Locate the cell with the specified text and output its (x, y) center coordinate. 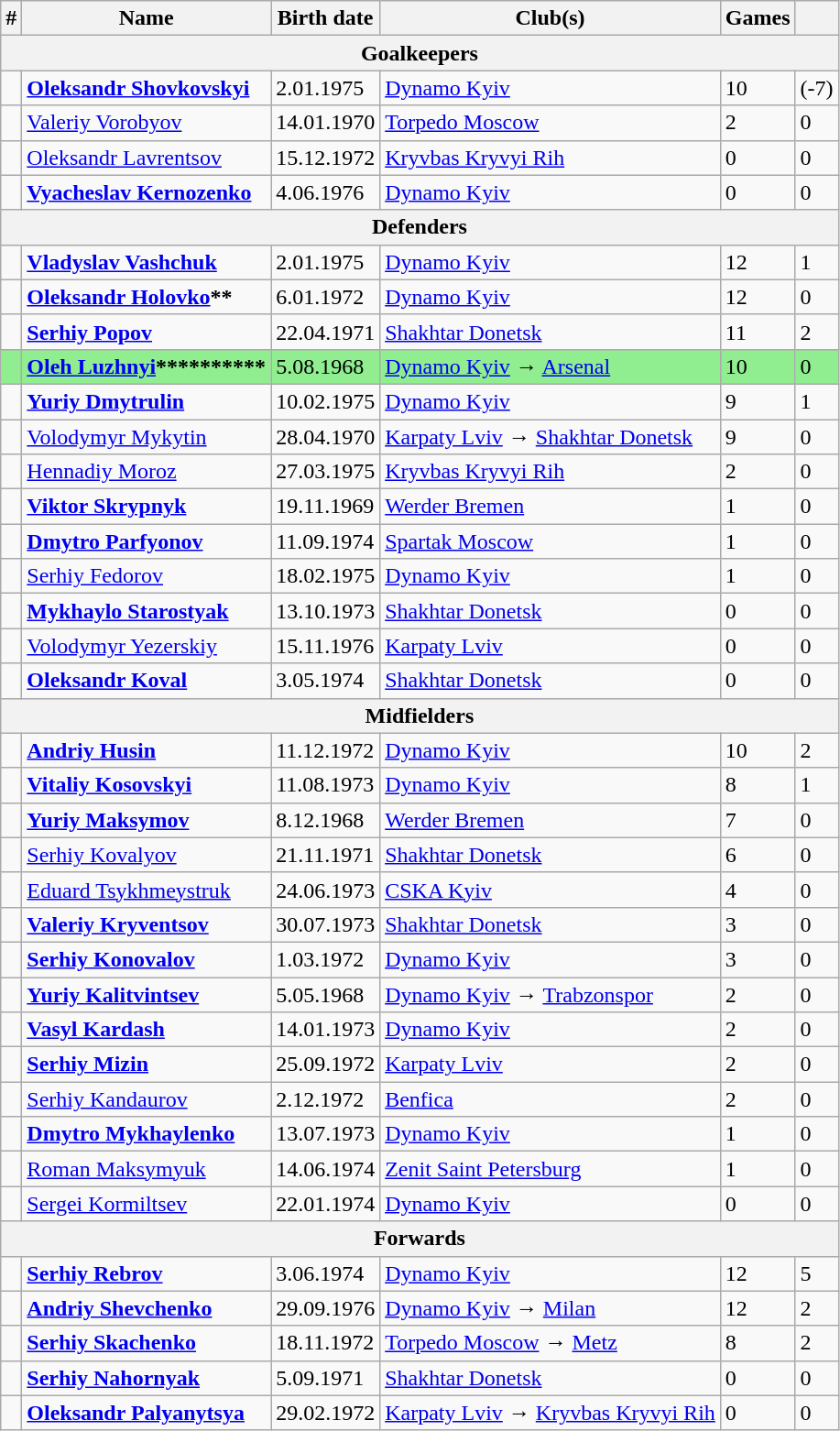
22.01.1974 (326, 1204)
11 (758, 332)
21.11.1971 (326, 855)
Spartak Moscow (551, 541)
Oleksandr Koval (147, 681)
8.12.1968 (326, 820)
Oleksandr Palyanytsya (147, 1413)
1.03.1972 (326, 959)
29.09.1976 (326, 1308)
Forwards (420, 1239)
Andriy Shevchenko (147, 1308)
Yuriy Kalitvintsev (147, 994)
4.06.1976 (326, 192)
Birth date (326, 18)
22.04.1971 (326, 332)
18.11.1972 (326, 1343)
27.03.1975 (326, 472)
Dynamo Kyiv → Arsenal (551, 366)
Dmytro Mykhaylenko (147, 1134)
Serhiy Kovalyov (147, 855)
14.06.1974 (326, 1169)
30.07.1973 (326, 924)
13.10.1973 (326, 611)
Serhiy Nahornyak (147, 1378)
25.09.1972 (326, 1065)
Defenders (420, 227)
Serhiy Kandaurov (147, 1099)
Benfica (551, 1099)
Vladyslav Vashchuk (147, 262)
Vasyl Kardash (147, 1030)
Club(s) (551, 18)
CSKA Kyiv (551, 890)
Oleh Luzhnyi********** (147, 366)
13.07.1973 (326, 1134)
18.02.1975 (326, 576)
5.09.1971 (326, 1378)
Volodymyr Mykytin (147, 437)
Serhiy Mizin (147, 1065)
7 (758, 820)
Goalkeepers (420, 53)
15.11.1976 (326, 646)
# (11, 18)
Name (147, 18)
29.02.1972 (326, 1413)
11.12.1972 (326, 750)
Karpaty Lviv → Shakhtar Donetsk (551, 437)
Serhiy Konovalov (147, 959)
5.08.1968 (326, 366)
Karpaty Lviv → Kryvbas Kryvyi Rih (551, 1413)
Mykhaylo Starostyak (147, 611)
5 (817, 1273)
Dynamo Kyiv → Milan (551, 1308)
28.04.1970 (326, 437)
Oleksandr Lavrentsov (147, 158)
Midfielders (420, 715)
15.12.1972 (326, 158)
Serhiy Popov (147, 332)
Andriy Husin (147, 750)
10.02.1975 (326, 401)
Zenit Saint Petersburg (551, 1169)
6 (758, 855)
Torpedo Moscow → Metz (551, 1343)
24.06.1973 (326, 890)
4 (758, 890)
Serhiy Skachenko (147, 1343)
Vitaliy Kosovskyi (147, 785)
Dmytro Parfyonov (147, 541)
Yuriy Maksymov (147, 820)
Vyacheslav Kernozenko (147, 192)
Sergei Kormiltsev (147, 1204)
3.05.1974 (326, 681)
14.01.1970 (326, 123)
Yuriy Dmytrulin (147, 401)
6.01.1972 (326, 297)
Volodymyr Yezerskiy (147, 646)
Hennadiy Moroz (147, 472)
Serhiy Fedorov (147, 576)
11.09.1974 (326, 541)
Oleksandr Shovkovskyi (147, 88)
3.06.1974 (326, 1273)
Oleksandr Holovko** (147, 297)
Valeriy Kryventsov (147, 924)
2.12.1972 (326, 1099)
Viktor Skrypnyk (147, 507)
11.08.1973 (326, 785)
Serhiy Rebrov (147, 1273)
(-7) (817, 88)
19.11.1969 (326, 507)
Valeriy Vorobyov (147, 123)
Dynamo Kyiv → Trabzonspor (551, 994)
5.05.1968 (326, 994)
Roman Maksymyuk (147, 1169)
14.01.1973 (326, 1030)
Eduard Tsykhmeystruk (147, 890)
Games (758, 18)
Torpedo Moscow (551, 123)
